Return (x, y) of the center of cell containing provided text 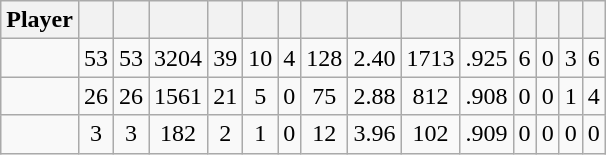
75 (324, 96)
12 (324, 134)
2.88 (374, 96)
1561 (178, 96)
5 (260, 96)
Player (40, 20)
21 (226, 96)
1713 (430, 58)
3204 (178, 58)
128 (324, 58)
182 (178, 134)
102 (430, 134)
2.40 (374, 58)
.925 (486, 58)
812 (430, 96)
10 (260, 58)
39 (226, 58)
.909 (486, 134)
3.96 (374, 134)
2 (226, 134)
.908 (486, 96)
